Find where the given text appears and provide that cell's center as [x, y] coordinate. 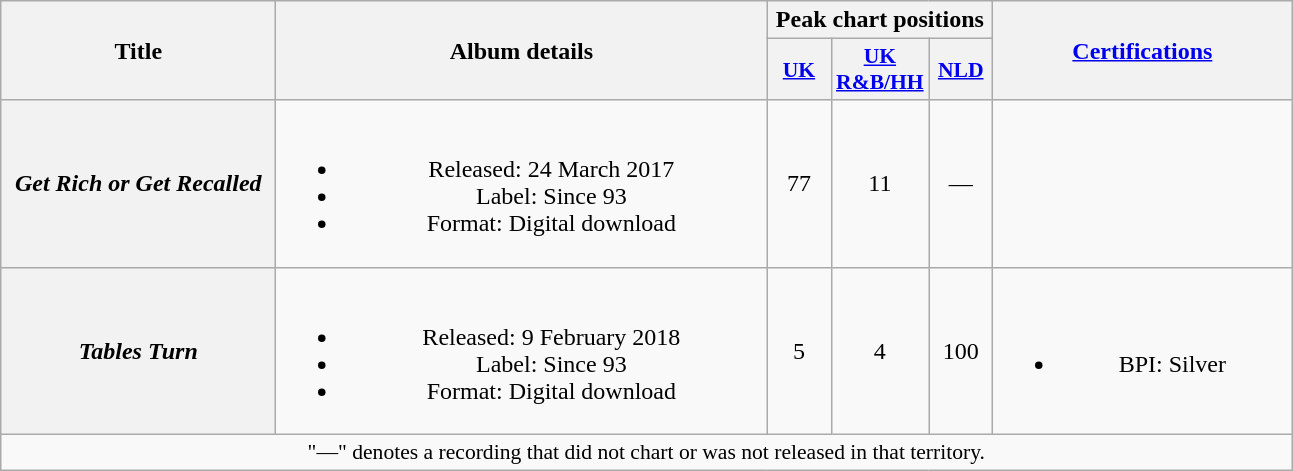
77 [799, 184]
Peak chart positions [880, 20]
Title [138, 50]
NLD [961, 70]
UKR&B/HH [880, 70]
Released: 24 March 2017Label: Since 93Format: Digital download [522, 184]
11 [880, 184]
BPI: Silver [1142, 350]
Tables Turn [138, 350]
"—" denotes a recording that did not chart or was not released in that territory. [646, 452]
UK [799, 70]
4 [880, 350]
5 [799, 350]
Album details [522, 50]
Released: 9 February 2018Label: Since 93Format: Digital download [522, 350]
Get Rich or Get Recalled [138, 184]
Certifications [1142, 50]
— [961, 184]
100 [961, 350]
